Determine the (X, Y) coordinate at the center of the cell enclosing the given text.  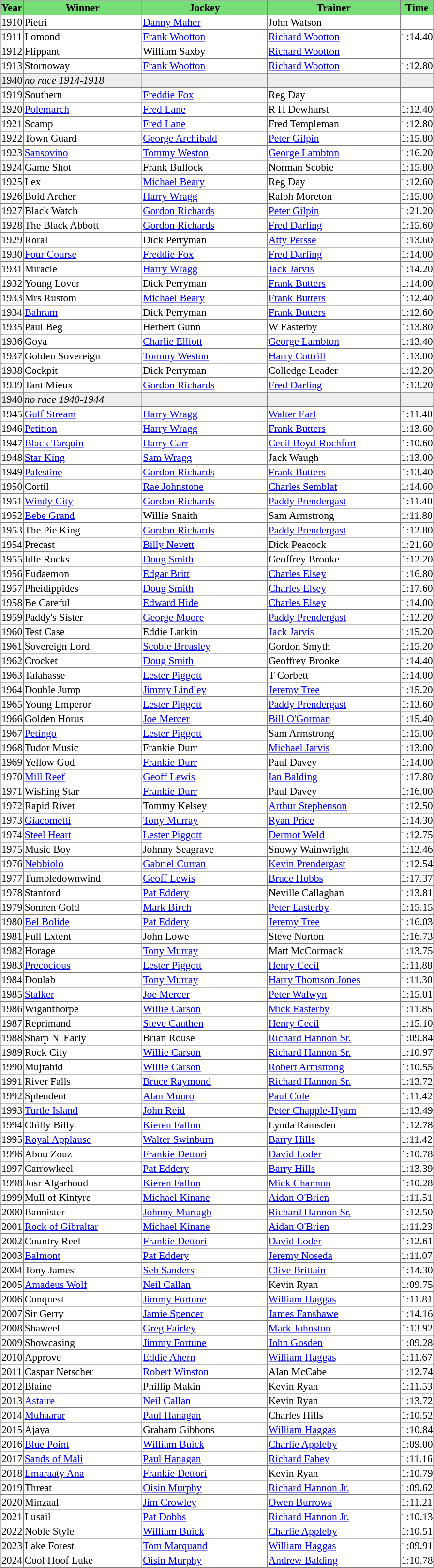
Year (12, 8)
Alan McCabe (333, 1372)
1:09.91 (417, 1546)
Snowy Wainwright (333, 849)
1973 (12, 820)
1961 (12, 646)
1972 (12, 806)
1:10.52 (417, 1415)
1930 (12, 254)
Edward Hide (205, 603)
1924 (12, 167)
Palestine (82, 472)
1:12.74 (417, 1372)
Muhaarar (82, 1415)
Winner (82, 8)
Shaweel (82, 1328)
Sir Gerry (82, 1314)
John Gosden (333, 1343)
Music Boy (82, 849)
1933 (12, 298)
Alan Munro (205, 1096)
1:14.16 (417, 1314)
Bill O'Gorman (333, 719)
1978 (12, 893)
Ryan Price (333, 820)
Four Course (82, 254)
Lynda Ramsden (333, 1125)
1927 (12, 211)
Cecil Boyd-Rochfort (333, 443)
1995 (12, 1139)
Horage (82, 951)
Time (417, 8)
Gulf Stream (82, 414)
Billy Nevett (205, 545)
Eudaemon (82, 574)
1952 (12, 516)
Star King (82, 458)
1925 (12, 182)
1936 (12, 341)
Bebe Grand (82, 516)
Tudor Music (82, 748)
Blaine (82, 1386)
1923 (12, 153)
1:12.46 (417, 849)
1:12.54 (417, 864)
2008 (12, 1328)
Gabriel Curran (205, 864)
1:11.85 (417, 1009)
Stalker (82, 994)
1956 (12, 574)
2015 (12, 1430)
Threat (82, 1488)
Test Case (82, 632)
2021 (12, 1517)
Bannister (82, 1212)
1:10.51 (417, 1531)
Amadeus Wolf (82, 1285)
Sands of Mali (82, 1459)
1968 (12, 748)
1:12.61 (417, 1241)
Gordon Smyth (333, 646)
Scamp (82, 124)
Ralph Moreton (333, 196)
1:16.00 (417, 791)
1:09.28 (417, 1343)
1:11.81 (417, 1299)
Windy City (82, 501)
Greg Fairley (205, 1328)
Lusail (82, 1517)
Walter Swinburn (205, 1139)
1:13.49 (417, 1110)
Jockey (205, 8)
1:10.13 (417, 1517)
Emaraaty Ana (82, 1473)
Paul Beg (82, 327)
Talahasse (82, 675)
1926 (12, 196)
Bruce Hobbs (333, 878)
Roral (82, 240)
Rock City (82, 1052)
1:10.79 (417, 1473)
1:17.80 (417, 777)
Stornoway (82, 66)
Royal Applause (82, 1139)
Tumbledownwind (82, 878)
Jim Crowley (205, 1502)
1:10.97 (417, 1052)
Tommy Kelsey (205, 806)
Danny Maher (205, 22)
1:17.37 (417, 878)
Owen Burrows (333, 1502)
1948 (12, 458)
1:14.60 (417, 487)
Rapid River (82, 806)
no race 1914-1918 (82, 80)
Showcasing (82, 1343)
1:12.75 (417, 835)
1:15.40 (417, 719)
Robert Armstrong (333, 1067)
1963 (12, 675)
1913 (12, 66)
1979 (12, 907)
Steve Norton (333, 936)
Mull of Kintyre (82, 1198)
Caspar Netscher (82, 1372)
2011 (12, 1372)
Pat Dobbs (205, 1517)
Goya (82, 341)
John Watson (333, 22)
1929 (12, 240)
Peter Easterby (333, 907)
1921 (12, 124)
1:15.60 (417, 225)
1964 (12, 690)
1:16.80 (417, 574)
1:21.60 (417, 545)
George Moore (205, 617)
Eddie Ahern (205, 1357)
Graham Gibbons (205, 1430)
Mick Channon (333, 1183)
1996 (12, 1154)
Sovereign Lord (82, 646)
1:10.28 (417, 1183)
Balmont (82, 1256)
Bold Archer (82, 196)
1991 (12, 1081)
Young Lover (82, 283)
1:11.67 (417, 1357)
1:11.88 (417, 965)
River Falls (82, 1081)
Petingo (82, 733)
1937 (12, 356)
Atty Persse (333, 240)
Bahram (82, 312)
Precast (82, 545)
George Archibald (205, 138)
Johnny Seagrave (205, 849)
Mark Johnston (333, 1328)
Young Emperor (82, 704)
Yellow God (82, 762)
Andrew Balding (333, 1560)
1954 (12, 545)
Game Shot (82, 167)
Scobie Breasley (205, 646)
Josr Algarhoud (82, 1183)
Stanford (82, 893)
1955 (12, 559)
Matt McCormack (333, 951)
1:21.20 (417, 211)
1:17.60 (417, 588)
Sansovino (82, 153)
Lake Forest (82, 1546)
1960 (12, 632)
W Easterby (333, 327)
1998 (12, 1183)
1992 (12, 1096)
R H Dewhurst (333, 109)
Paddy's Sister (82, 617)
1:15.10 (417, 1023)
1971 (12, 791)
Tant Mieux (82, 385)
1938 (12, 370)
2004 (12, 1270)
Astaire (82, 1401)
2000 (12, 1212)
T Corbett (333, 675)
Be Careful (82, 603)
Polemarch (82, 109)
1:13.80 (417, 327)
1988 (12, 1038)
Golden Sovereign (82, 356)
Dick Peacock (333, 545)
William Saxby (205, 51)
Bruce Raymond (205, 1081)
Flippant (82, 51)
Southern (82, 95)
1:10.55 (417, 1067)
1:16.20 (417, 153)
James Fanshawe (333, 1314)
1994 (12, 1125)
Doulab (82, 980)
2001 (12, 1227)
Bel Bolide (82, 922)
2022 (12, 1531)
Sonnen Gold (82, 907)
Jack Waugh (333, 458)
Nebbiolo (82, 864)
Michael Jarvis (333, 748)
Kevin Prendergast (333, 864)
Country Reel (82, 1241)
Herbert Gunn (205, 327)
Double Jump (82, 690)
Splendent (82, 1096)
Richard Fahey (333, 1459)
1957 (12, 588)
1970 (12, 777)
Edgar Britt (205, 574)
2013 (12, 1401)
Ajaya (82, 1430)
Robert Winston (205, 1372)
Lomond (82, 37)
Sharp N' Early (82, 1038)
2016 (12, 1444)
1997 (12, 1169)
1:13.92 (417, 1328)
Wiganthorpe (82, 1009)
Neville Callaghan (333, 893)
Mrs Rustom (82, 298)
Trainer (333, 8)
2006 (12, 1299)
1974 (12, 835)
Petition (82, 429)
Jamie Spencer (205, 1314)
Steel Heart (82, 835)
The Black Abbott (82, 225)
2003 (12, 1256)
1983 (12, 965)
1977 (12, 878)
1:15.15 (417, 907)
1967 (12, 733)
1935 (12, 327)
Miracle (82, 269)
2002 (12, 1241)
Mill Reef (82, 777)
Ian Balding (333, 777)
1945 (12, 414)
Harry Cottrill (333, 356)
2023 (12, 1546)
1990 (12, 1067)
Minzaal (82, 1502)
Rae Johnstone (205, 487)
1946 (12, 429)
Eddie Larkin (205, 632)
1:11.51 (417, 1198)
2012 (12, 1386)
1982 (12, 951)
John Lowe (205, 936)
Charlie Elliott (205, 341)
2014 (12, 1415)
1987 (12, 1023)
Tony James (82, 1270)
Clive Brittain (333, 1270)
1:11.07 (417, 1256)
1912 (12, 51)
1:09.75 (417, 1285)
Pheidippides (82, 588)
2017 (12, 1459)
1:11.30 (417, 980)
Norman Scobie (333, 167)
1953 (12, 530)
1919 (12, 95)
Charles Semblat (333, 487)
John Reid (205, 1110)
Crocket (82, 661)
Mujtahid (82, 1067)
1980 (12, 922)
Cortil (82, 487)
1947 (12, 443)
Blue Point (82, 1444)
1959 (12, 617)
1975 (12, 849)
1999 (12, 1198)
1934 (12, 312)
Walter Earl (333, 414)
1:13.81 (417, 893)
1911 (12, 37)
1928 (12, 225)
Carrowkeel (82, 1169)
Fred Templeman (333, 124)
Golden Horus (82, 719)
Chilly Billy (82, 1125)
Precocious (82, 965)
Sam Wragg (205, 458)
1965 (12, 704)
1958 (12, 603)
1:11.23 (417, 1227)
2019 (12, 1488)
Jimmy Lindley (205, 690)
1993 (12, 1110)
Black Watch (82, 211)
1:09.00 (417, 1444)
The Pie King (82, 530)
Mark Birch (205, 907)
1:11.21 (417, 1502)
Cockpit (82, 370)
Cool Hoof Luke (82, 1560)
1981 (12, 936)
2010 (12, 1357)
Jeremy Noseda (333, 1256)
Black Tarquin (82, 443)
1931 (12, 269)
1:09.84 (417, 1038)
1989 (12, 1052)
Harry Carr (205, 443)
2018 (12, 1473)
Noble Style (82, 1531)
1984 (12, 980)
Town Guard (82, 138)
1920 (12, 109)
1:13.20 (417, 385)
Charles Hills (333, 1415)
1:10.60 (417, 443)
2007 (12, 1314)
Reprimand (82, 1023)
Lex (82, 182)
Frank Bullock (205, 167)
1:13.75 (417, 951)
Idle Rocks (82, 559)
1969 (12, 762)
Paul Cole (333, 1096)
Phillip Makin (205, 1386)
Harry Thomson Jones (333, 980)
Tom Marquand (205, 1546)
1:15.01 (417, 994)
Giacometti (82, 820)
Steve Cauthen (205, 1023)
Approve (82, 1357)
Johnny Murtagh (205, 1212)
Colledge Leader (333, 370)
1932 (12, 283)
1:16.03 (417, 922)
1986 (12, 1009)
1:13.39 (417, 1169)
1:11.16 (417, 1459)
1951 (12, 501)
no race 1940-1944 (82, 399)
1966 (12, 719)
Dermot Weld (333, 835)
Mick Easterby (333, 1009)
1:11.80 (417, 516)
1976 (12, 864)
1985 (12, 994)
Peter Walwyn (333, 994)
Turtle Island (82, 1110)
Wishing Star (82, 791)
1939 (12, 385)
Arthur Stephenson (333, 806)
Rock of Gibraltar (82, 1227)
Peter Chapple-Hyam (333, 1110)
1910 (12, 22)
Conquest (82, 1299)
Abou Zouz (82, 1154)
1:12.78 (417, 1125)
1:10.84 (417, 1430)
1962 (12, 661)
2020 (12, 1502)
1:09.62 (417, 1488)
1:14.20 (417, 269)
1949 (12, 472)
1:16.73 (417, 936)
1:11.53 (417, 1386)
Seb Sanders (205, 1270)
1922 (12, 138)
Full Extent (82, 936)
2005 (12, 1285)
Pietri (82, 22)
2024 (12, 1560)
Brian Rouse (205, 1038)
Willie Snaith (205, 516)
2009 (12, 1343)
1950 (12, 487)
